Scan for the cell matching the given text and deliver its (x, y) coordinate at center. 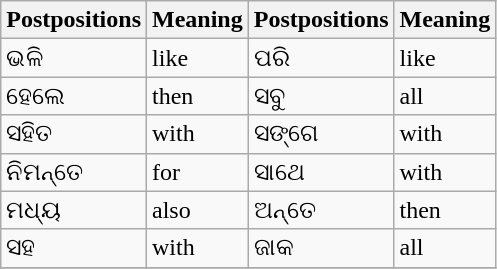
ସାଥେ (321, 172)
for (198, 172)
ଭଳି (74, 58)
ମଧ୍ୟ (74, 210)
ନିମନ୍ତେ (74, 172)
ସବୁ (321, 96)
also (198, 210)
ଜାକ (321, 248)
ପରି (321, 58)
ହେଲେ (74, 96)
ଅନ୍ତେ (321, 210)
ସହ (74, 248)
ସହିତ (74, 134)
ସଙ୍ଗେ (321, 134)
